Identify which cell holds the provided text, then report its (X, Y) central coordinate. 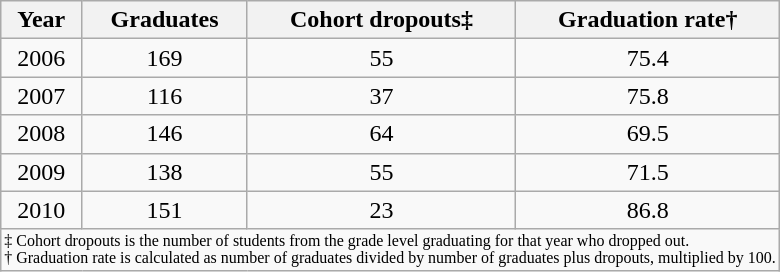
23 (382, 210)
86.8 (648, 210)
37 (382, 96)
75.4 (648, 58)
64 (382, 134)
151 (164, 210)
Graduation rate† (648, 20)
Cohort dropouts‡ (382, 20)
2007 (41, 96)
75.8 (648, 96)
2006 (41, 58)
69.5 (648, 134)
2008 (41, 134)
116 (164, 96)
2010 (41, 210)
138 (164, 172)
Year (41, 20)
146 (164, 134)
169 (164, 58)
71.5 (648, 172)
Graduates (164, 20)
2009 (41, 172)
